From the cell containing the given text, extract its center point as [x, y] coordinate. 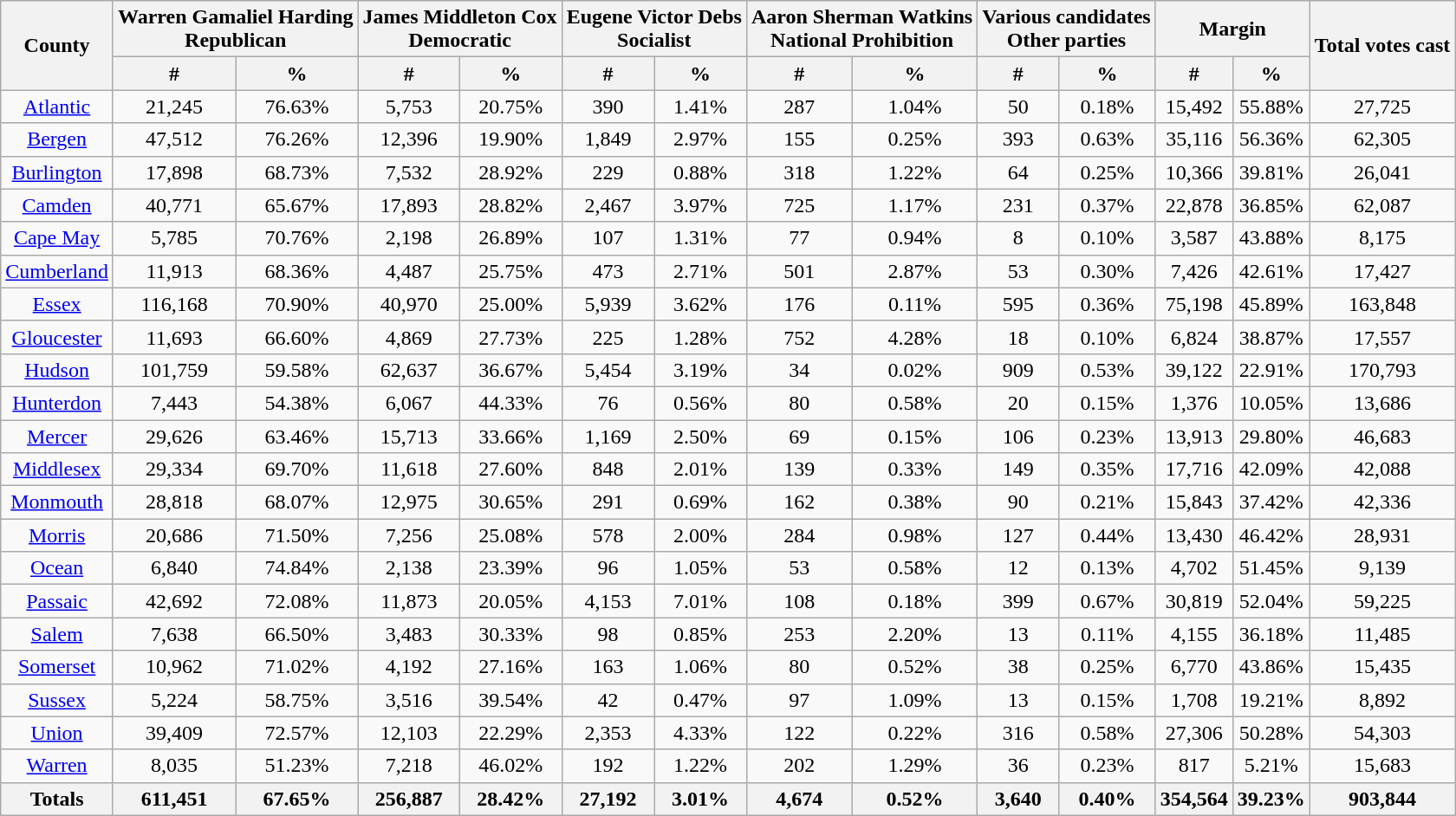
149 [1018, 470]
107 [608, 238]
42,088 [1382, 470]
97 [799, 700]
15,843 [1194, 502]
42,692 [173, 601]
36.67% [511, 370]
37.42% [1271, 502]
8,175 [1382, 238]
Warren Gamaliel HardingRepublican [236, 29]
7,426 [1194, 271]
Union [57, 733]
0.85% [700, 634]
4.28% [914, 337]
1,849 [608, 139]
28,818 [173, 502]
Cape May [57, 238]
29.80% [1271, 436]
848 [608, 470]
27.16% [511, 667]
Total votes cast [1382, 45]
1.09% [914, 700]
231 [1018, 205]
Essex [57, 304]
0.30% [1108, 271]
4,153 [608, 601]
76 [608, 403]
29,334 [173, 470]
77 [799, 238]
2.97% [700, 139]
4,192 [409, 667]
71.50% [296, 535]
6,840 [173, 568]
11,618 [409, 470]
39.81% [1271, 172]
5,785 [173, 238]
9,139 [1382, 568]
7,638 [173, 634]
0.98% [914, 535]
116,168 [173, 304]
39.23% [1271, 799]
25.75% [511, 271]
28,931 [1382, 535]
22.29% [511, 733]
County [57, 45]
4,155 [1194, 634]
11,485 [1382, 634]
15,713 [409, 436]
72.57% [296, 733]
2,138 [409, 568]
6,824 [1194, 337]
62,087 [1382, 205]
12 [1018, 568]
3.62% [700, 304]
595 [1018, 304]
1.29% [914, 766]
Sussex [57, 700]
0.67% [1108, 601]
50 [1018, 107]
22.91% [1271, 370]
40,970 [409, 304]
0.69% [700, 502]
56.36% [1271, 139]
46,683 [1382, 436]
15,683 [1382, 766]
20,686 [173, 535]
42,336 [1382, 502]
Somerset [57, 667]
Warren [57, 766]
67.65% [296, 799]
3,587 [1194, 238]
27,306 [1194, 733]
74.84% [296, 568]
46.02% [511, 766]
42.09% [1271, 470]
33.66% [511, 436]
Totals [57, 799]
17,427 [1382, 271]
30,819 [1194, 601]
139 [799, 470]
15,492 [1194, 107]
1.41% [700, 107]
25.08% [511, 535]
8,035 [173, 766]
Aaron Sherman WatkinsNational Prohibition [861, 29]
7,218 [409, 766]
2.87% [914, 271]
71.02% [296, 667]
62,637 [409, 370]
5.21% [1271, 766]
473 [608, 271]
Hunterdon [57, 403]
2.00% [700, 535]
2,467 [608, 205]
17,893 [409, 205]
35,116 [1194, 139]
39,122 [1194, 370]
30.65% [511, 502]
5,454 [608, 370]
James Middleton CoxDemocratic [459, 29]
18 [1018, 337]
0.22% [914, 733]
192 [608, 766]
Burlington [57, 172]
2.50% [700, 436]
59.58% [296, 370]
52.04% [1271, 601]
3,483 [409, 634]
Salem [57, 634]
96 [608, 568]
69.70% [296, 470]
1,376 [1194, 403]
170,793 [1382, 370]
7,532 [409, 172]
21,245 [173, 107]
1.31% [700, 238]
3.01% [700, 799]
66.50% [296, 634]
36.85% [1271, 205]
42.61% [1271, 271]
202 [799, 766]
51.23% [296, 766]
176 [799, 304]
55.88% [1271, 107]
3,640 [1018, 799]
106 [1018, 436]
253 [799, 634]
68.73% [296, 172]
75,198 [1194, 304]
45.89% [1271, 304]
26,041 [1382, 172]
4,702 [1194, 568]
3.19% [700, 370]
225 [608, 337]
0.53% [1108, 370]
284 [799, 535]
0.37% [1108, 205]
0.02% [914, 370]
22,878 [1194, 205]
47,512 [173, 139]
6,067 [409, 403]
10,962 [173, 667]
11,913 [173, 271]
13,913 [1194, 436]
903,844 [1382, 799]
36.18% [1271, 634]
Eugene Victor DebsSocialist [653, 29]
Camden [57, 205]
40,771 [173, 205]
Gloucester [57, 337]
Hudson [57, 370]
7,443 [173, 403]
Middlesex [57, 470]
611,451 [173, 799]
17,898 [173, 172]
0.35% [1108, 470]
0.47% [700, 700]
5,939 [608, 304]
27.60% [511, 470]
10.05% [1271, 403]
316 [1018, 733]
Mercer [57, 436]
72.08% [296, 601]
39.54% [511, 700]
19.21% [1271, 700]
12,103 [409, 733]
0.13% [1108, 568]
0.56% [700, 403]
43.86% [1271, 667]
8,892 [1382, 700]
122 [799, 733]
12,396 [409, 139]
155 [799, 139]
65.67% [296, 205]
70.90% [296, 304]
0.38% [914, 502]
318 [799, 172]
1.28% [700, 337]
163 [608, 667]
76.63% [296, 107]
Monmouth [57, 502]
11,873 [409, 601]
58.75% [296, 700]
27.73% [511, 337]
3.97% [700, 205]
4,487 [409, 271]
70.76% [296, 238]
752 [799, 337]
1.17% [914, 205]
Various candidatesOther parties [1067, 29]
Margin [1232, 29]
59,225 [1382, 601]
27,725 [1382, 107]
63.46% [296, 436]
2.71% [700, 271]
28.92% [511, 172]
4,674 [799, 799]
0.88% [700, 172]
11,693 [173, 337]
27,192 [608, 799]
163,848 [1382, 304]
127 [1018, 535]
909 [1018, 370]
390 [608, 107]
44.33% [511, 403]
28.42% [511, 799]
817 [1194, 766]
Morris [57, 535]
20 [1018, 403]
725 [799, 205]
354,564 [1194, 799]
2.01% [700, 470]
19.90% [511, 139]
17,557 [1382, 337]
5,753 [409, 107]
42 [608, 700]
50.28% [1271, 733]
20.05% [511, 601]
0.36% [1108, 304]
0.44% [1108, 535]
7,256 [409, 535]
39,409 [173, 733]
76.26% [296, 139]
256,887 [409, 799]
98 [608, 634]
1.06% [700, 667]
578 [608, 535]
4,869 [409, 337]
1,708 [1194, 700]
3,516 [409, 700]
43.88% [1271, 238]
399 [1018, 601]
5,224 [173, 700]
25.00% [511, 304]
101,759 [173, 370]
69 [799, 436]
0.94% [914, 238]
13,686 [1382, 403]
90 [1018, 502]
6,770 [1194, 667]
10,366 [1194, 172]
108 [799, 601]
62,305 [1382, 139]
162 [799, 502]
66.60% [296, 337]
29,626 [173, 436]
229 [608, 172]
2,198 [409, 238]
34 [799, 370]
Passaic [57, 601]
Atlantic [57, 107]
2,353 [608, 733]
54,303 [1382, 733]
64 [1018, 172]
46.42% [1271, 535]
54.38% [296, 403]
0.21% [1108, 502]
0.33% [914, 470]
291 [608, 502]
68.07% [296, 502]
0.40% [1108, 799]
12,975 [409, 502]
38.87% [1271, 337]
4.33% [700, 733]
8 [1018, 238]
287 [799, 107]
30.33% [511, 634]
2.20% [914, 634]
26.89% [511, 238]
0.63% [1108, 139]
38 [1018, 667]
20.75% [511, 107]
1.04% [914, 107]
Cumberland [57, 271]
23.39% [511, 568]
36 [1018, 766]
13,430 [1194, 535]
15,435 [1382, 667]
1,169 [608, 436]
Bergen [57, 139]
393 [1018, 139]
1.05% [700, 568]
17,716 [1194, 470]
501 [799, 271]
51.45% [1271, 568]
7.01% [700, 601]
68.36% [296, 271]
Ocean [57, 568]
28.82% [511, 205]
